From the cell containing the given text, extract its center point as [X, Y] coordinate. 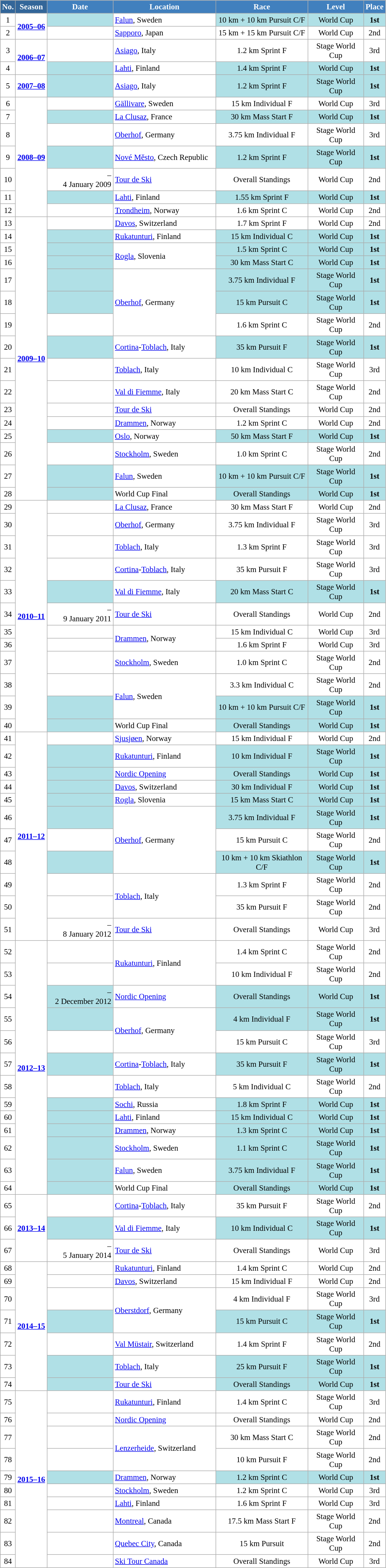
64 [8, 1188]
No. [8, 7]
1.7 km Sprint F [262, 223]
21 [8, 370]
1 [8, 20]
15 km + 15 km Pursuit C/F [262, 33]
78 [8, 1460]
16 [8, 262]
15 km Pursuit [262, 1544]
39 [8, 708]
43 [8, 774]
42 [8, 756]
2006–07 [31, 57]
7 [8, 117]
65 [8, 1206]
54 [8, 997]
73 [8, 1366]
Location [165, 7]
8 [8, 135]
45 [8, 800]
29 [8, 507]
2007–08 [31, 86]
38 [8, 685]
2013–14 [31, 1228]
Nové Město, Czech Republic [165, 157]
11 [8, 197]
Sochi, Russia [165, 1104]
13 [8, 223]
3 [8, 51]
2009–10 [31, 359]
71 [8, 1322]
Ski Tour Canada [165, 1561]
Gällivare, Sweden [165, 104]
33 [8, 592]
–5 January 2014 [80, 1251]
25 km Pursuit F [262, 1366]
Oberstdorf, Germany [165, 1310]
35 [8, 632]
51 [8, 930]
1.55 km Sprint F [262, 197]
19 [8, 325]
2015–16 [31, 1479]
74 [8, 1384]
72 [8, 1344]
6 [8, 104]
22 [8, 392]
17.5 km Mass Start F [262, 1522]
62 [8, 1148]
30 km Individual F [262, 787]
23 [8, 410]
27 [8, 476]
58 [8, 1086]
1.5 km Sprint C [262, 249]
Date [80, 7]
50 [8, 907]
20 [8, 348]
37 [8, 663]
77 [8, 1438]
Season [31, 7]
82 [8, 1522]
5 [8, 86]
32 [8, 570]
36 [8, 645]
41 [8, 738]
66 [8, 1228]
34 [8, 614]
Oslo, Norway [165, 436]
–4 January 2009 [80, 180]
2014–15 [31, 1326]
17 [8, 280]
10 km Pursuit F [262, 1460]
67 [8, 1251]
1.1 km Sprint C [262, 1148]
40 [8, 725]
49 [8, 885]
–2 December 2012 [80, 997]
15 km Mass Start C [262, 800]
12 [8, 210]
9 [8, 157]
83 [8, 1544]
14 [8, 236]
80 [8, 1490]
18 [8, 302]
Val Müstair, Switzerland [165, 1344]
Quebec City, Canada [165, 1544]
2005–06 [31, 26]
2011–12 [31, 836]
57 [8, 1064]
81 [8, 1503]
Level [336, 7]
55 [8, 1019]
25 [8, 436]
–8 January 2012 [80, 930]
2012–13 [31, 1068]
5 km Individual C [262, 1086]
Sapporo, Japan [165, 33]
2 [8, 33]
4 [8, 68]
31 [8, 547]
75 [8, 1401]
63 [8, 1170]
3.3 km Individual C [262, 685]
26 [8, 454]
79 [8, 1477]
84 [8, 1561]
Race [262, 7]
2008–09 [31, 157]
28 [8, 494]
10 [8, 180]
Trondheim, Norway [165, 210]
48 [8, 862]
44 [8, 787]
–9 January 2011 [80, 614]
10 km + 10 km Skiathlon C/F [262, 862]
59 [8, 1104]
76 [8, 1420]
30 [8, 525]
Place [375, 7]
24 [8, 423]
1.3 km Sprint C [262, 1130]
46 [8, 817]
Sjusjøen, Norway [165, 738]
Montreal, Canada [165, 1522]
1.8 km Sprint F [262, 1104]
2010–11 [31, 616]
70 [8, 1299]
60 [8, 1117]
15 [8, 249]
69 [8, 1281]
52 [8, 952]
50 km Mass Start F [262, 436]
56 [8, 1041]
Lenzerheide, Switzerland [165, 1449]
53 [8, 974]
47 [8, 840]
68 [8, 1268]
61 [8, 1130]
